Capture the cell that displays the provided text and extract its [x, y] central coordinate. 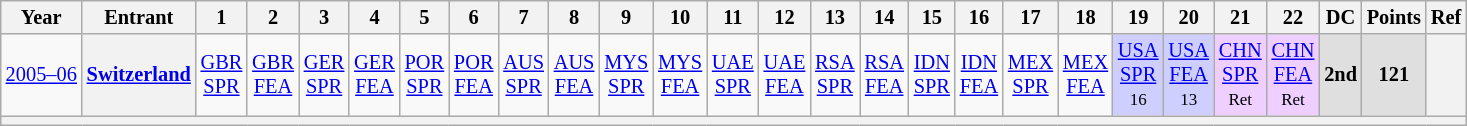
17 [1030, 17]
GERFEA [374, 75]
RSASPR [834, 75]
UAESPR [733, 75]
15 [932, 17]
MYSFEA [680, 75]
5 [424, 17]
Switzerland [139, 75]
AUSFEA [574, 75]
DC [1340, 17]
121 [1394, 75]
2 [273, 17]
CHNSPRRet [1240, 75]
Points [1394, 17]
PORFEA [474, 75]
GERSPR [324, 75]
12 [785, 17]
RSAFEA [884, 75]
4 [374, 17]
MEXSPR [1030, 75]
MYSSPR [626, 75]
16 [979, 17]
2nd [1340, 75]
13 [834, 17]
8 [574, 17]
CHNFEARet [1294, 75]
PORSPR [424, 75]
UAEFEA [785, 75]
Year [42, 17]
GBRSPR [222, 75]
USASPR16 [1138, 75]
7 [523, 17]
11 [733, 17]
22 [1294, 17]
6 [474, 17]
GBRFEA [273, 75]
Entrant [139, 17]
IDNSPR [932, 75]
2005–06 [42, 75]
Ref [1446, 17]
9 [626, 17]
IDNFEA [979, 75]
10 [680, 17]
19 [1138, 17]
AUSSPR [523, 75]
18 [1086, 17]
21 [1240, 17]
3 [324, 17]
20 [1188, 17]
14 [884, 17]
MEXFEA [1086, 75]
USAFEA13 [1188, 75]
1 [222, 17]
